Determine the (X, Y) coordinate at the center of the cell enclosing the given text.  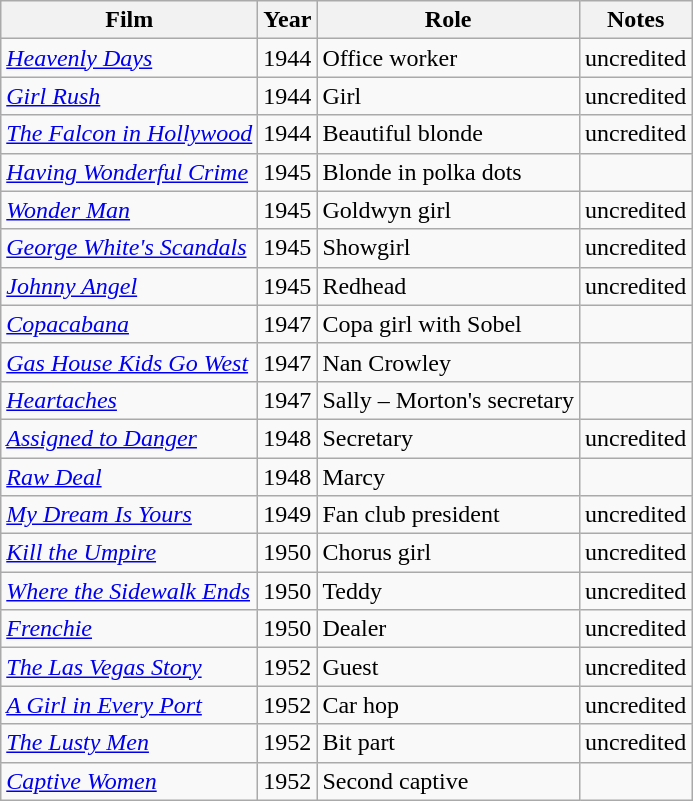
Dealer (448, 629)
Gas House Kids Go West (130, 362)
Where the Sidewalk Ends (130, 591)
Marcy (448, 477)
Chorus girl (448, 553)
Guest (448, 667)
Film (130, 20)
Raw Deal (130, 477)
The Las Vegas Story (130, 667)
Captive Women (130, 781)
Copacabana (130, 324)
Blonde in polka dots (448, 172)
Girl (448, 96)
Bit part (448, 743)
Beautiful blonde (448, 134)
A Girl in Every Port (130, 705)
Notes (636, 20)
1949 (288, 515)
My Dream Is Yours (130, 515)
Fan club president (448, 515)
Goldwyn girl (448, 210)
Johnny Angel (130, 286)
Role (448, 20)
Kill the Umpire (130, 553)
George White's Scandals (130, 248)
Wonder Man (130, 210)
Having Wonderful Crime (130, 172)
Nan Crowley (448, 362)
Showgirl (448, 248)
Office worker (448, 58)
Sally – Morton's secretary (448, 400)
Year (288, 20)
Frenchie (130, 629)
Second captive (448, 781)
The Lusty Men (130, 743)
Assigned to Danger (130, 438)
Copa girl with Sobel (448, 324)
Car hop (448, 705)
Girl Rush (130, 96)
Teddy (448, 591)
The Falcon in Hollywood (130, 134)
Redhead (448, 286)
Secretary (448, 438)
Heavenly Days (130, 58)
Heartaches (130, 400)
